Extract the (X, Y) coordinate from the center of the cell holding the provided text.  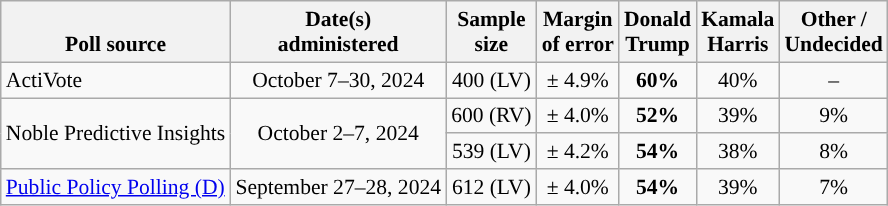
September 27–28, 2024 (338, 187)
DonaldTrump (658, 32)
600 (RV) (492, 116)
7% (833, 187)
Samplesize (492, 32)
60% (658, 80)
± 4.2% (578, 152)
KamalaHarris (738, 32)
9% (833, 116)
539 (LV) (492, 152)
Public Policy Polling (D) (116, 187)
Other /Undecided (833, 32)
± 4.9% (578, 80)
Poll source (116, 32)
8% (833, 152)
October 2–7, 2024 (338, 134)
ActiVote (116, 80)
40% (738, 80)
52% (658, 116)
Marginof error (578, 32)
Noble Predictive Insights (116, 134)
– (833, 80)
Date(s)administered (338, 32)
400 (LV) (492, 80)
October 7–30, 2024 (338, 80)
612 (LV) (492, 187)
38% (738, 152)
